Pinpoint the cell where the given text exists, returning its [X, Y] midpoint coordinate. 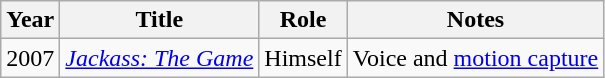
Notes [476, 20]
Year [30, 20]
Himself [303, 58]
Jackass: The Game [160, 58]
Voice and motion capture [476, 58]
2007 [30, 58]
Role [303, 20]
Title [160, 20]
